Locate the cell with the specified text and output its [x, y] center coordinate. 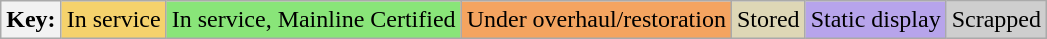
In service, Mainline Certified [314, 20]
Key: [31, 20]
Stored [768, 20]
In service [114, 20]
Under overhaul/restoration [596, 20]
Static display [876, 20]
Scrapped [996, 20]
